Pinpoint the cell where the given text exists, returning its [x, y] midpoint coordinate. 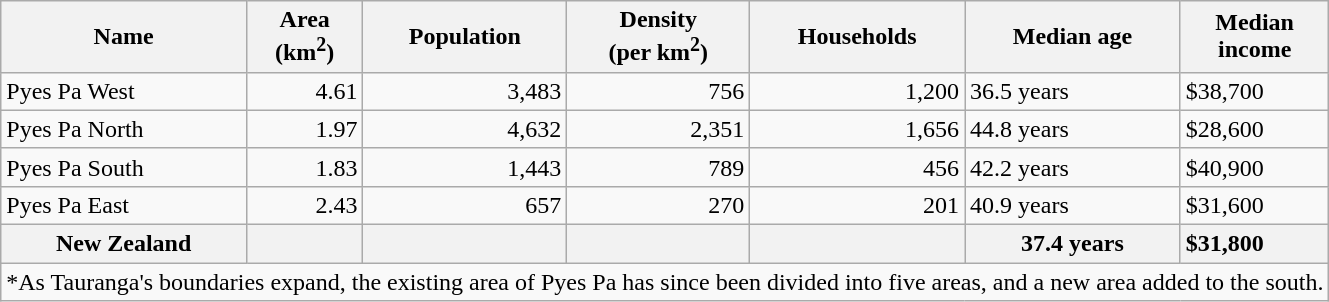
40.9 years [1073, 205]
1,656 [858, 129]
Population [465, 37]
756 [658, 91]
Density(per km2) [658, 37]
37.4 years [1073, 244]
Median age [1073, 37]
1,200 [858, 91]
36.5 years [1073, 91]
3,483 [465, 91]
2,351 [658, 129]
Pyes Pa East [124, 205]
Medianincome [1254, 37]
4,632 [465, 129]
$31,600 [1254, 205]
2.43 [304, 205]
$28,600 [1254, 129]
657 [465, 205]
Name [124, 37]
$40,900 [1254, 167]
1.83 [304, 167]
*As Tauranga's boundaries expand, the existing area of Pyes Pa has since been divided into five areas, and a new area added to the south. [665, 282]
$38,700 [1254, 91]
42.2 years [1073, 167]
4.61 [304, 91]
456 [858, 167]
Area(km2) [304, 37]
Pyes Pa North [124, 129]
789 [658, 167]
Households [858, 37]
Pyes Pa West [124, 91]
44.8 years [1073, 129]
1,443 [465, 167]
270 [658, 205]
201 [858, 205]
1.97 [304, 129]
Pyes Pa South [124, 167]
$31,800 [1254, 244]
New Zealand [124, 244]
